From the cell containing the given text, extract its center point as (x, y) coordinate. 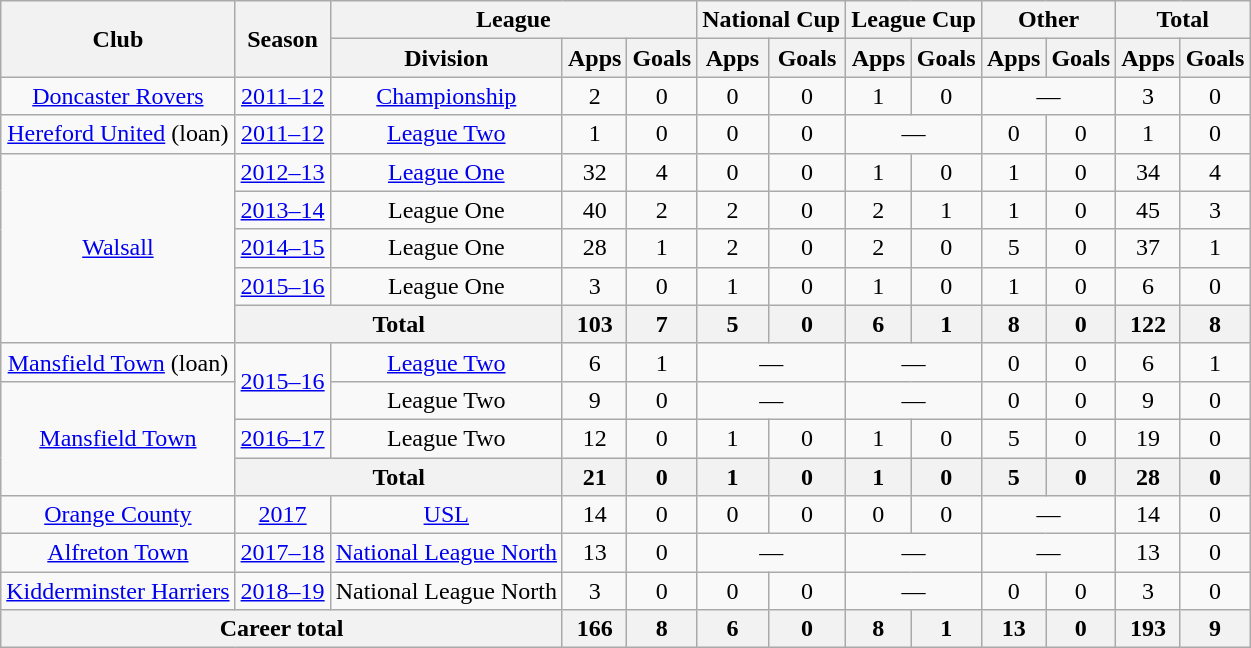
League (513, 20)
Walsall (118, 248)
2017 (282, 515)
Other (1048, 20)
103 (594, 324)
Alfreton Town (118, 553)
Division (446, 58)
19 (1148, 438)
2017–18 (282, 553)
Mansfield Town (118, 438)
Mansfield Town (loan) (118, 362)
2018–19 (282, 591)
2013–14 (282, 210)
122 (1148, 324)
Career total (282, 629)
National Cup (772, 20)
34 (1148, 172)
37 (1148, 248)
Hereford United (loan) (118, 134)
2016–17 (282, 438)
USL (446, 515)
League Cup (914, 20)
2014–15 (282, 248)
40 (594, 210)
Kidderminster Harriers (118, 591)
193 (1148, 629)
2012–13 (282, 172)
166 (594, 629)
Season (282, 39)
Club (118, 39)
Orange County (118, 515)
12 (594, 438)
21 (594, 477)
45 (1148, 210)
Doncaster Rovers (118, 96)
7 (662, 324)
32 (594, 172)
Championship (446, 96)
